Provide the [X, Y] coordinate of the cell's center where the given text is located.  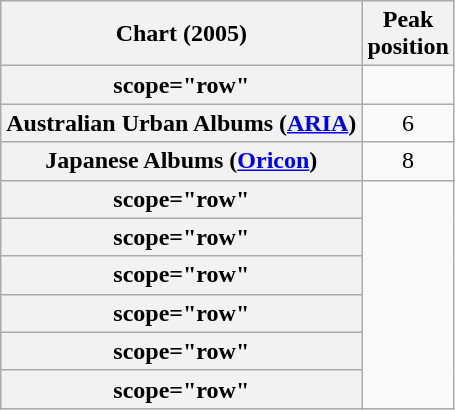
Peakposition [408, 34]
6 [408, 123]
Australian Urban Albums (ARIA) [182, 123]
Chart (2005) [182, 34]
8 [408, 161]
Japanese Albums (Oricon) [182, 161]
